Identify which cell holds the provided text, then report its (X, Y) central coordinate. 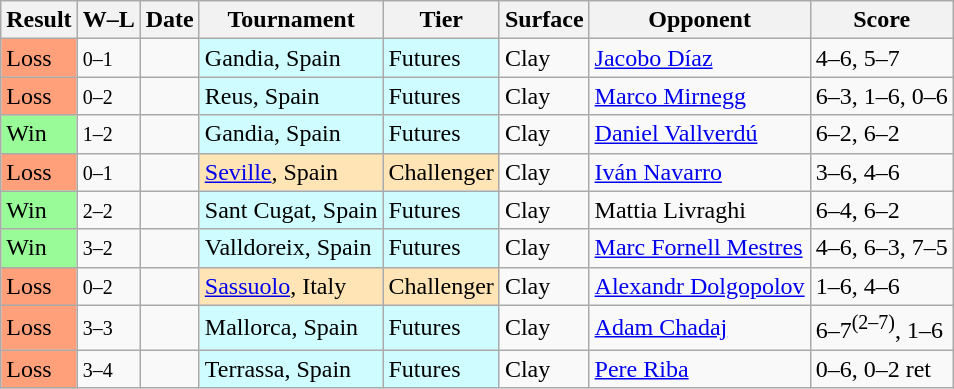
1–6, 4–6 (882, 286)
Score (882, 20)
4–6, 5–7 (882, 58)
Seville, Spain (291, 172)
Adam Chadaj (700, 328)
Marco Mirnegg (700, 96)
Valldoreix, Spain (291, 248)
Opponent (700, 20)
Daniel Vallverdú (700, 134)
Date (170, 20)
6–7(2–7), 1–6 (882, 328)
3–4 (108, 369)
1–2 (108, 134)
Mattia Livraghi (700, 210)
Sant Cugat, Spain (291, 210)
Mallorca, Spain (291, 328)
Alexandr Dolgopolov (700, 286)
Terrassa, Spain (291, 369)
Pere Riba (700, 369)
4–6, 6–3, 7–5 (882, 248)
Tier (441, 20)
W–L (108, 20)
Iván Navarro (700, 172)
2–2 (108, 210)
Result (39, 20)
6–3, 1–6, 0–6 (882, 96)
0–6, 0–2 ret (882, 369)
Surface (544, 20)
Tournament (291, 20)
Jacobo Díaz (700, 58)
Marc Fornell Mestres (700, 248)
Sassuolo, Italy (291, 286)
Reus, Spain (291, 96)
6–4, 6–2 (882, 210)
3–3 (108, 328)
3–6, 4–6 (882, 172)
6–2, 6–2 (882, 134)
3–2 (108, 248)
